For the text-containing cell, return its midpoint in [x, y] coordinate format. 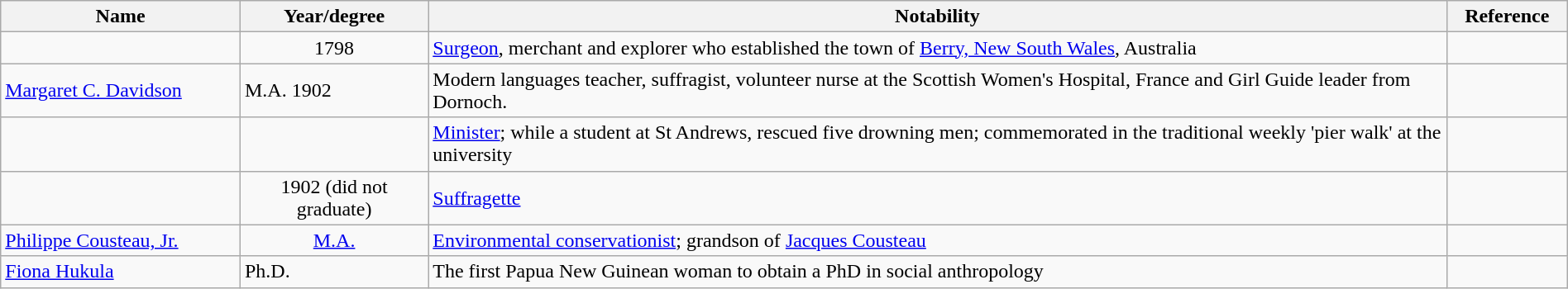
Fiona Hukula [121, 272]
Reference [1507, 17]
1902 (did not graduate) [334, 198]
Philippe Cousteau, Jr. [121, 240]
Year/degree [334, 17]
1798 [334, 48]
Ph.D. [334, 272]
Name [121, 17]
Environmental conservationist; grandson of Jacques Cousteau [938, 240]
Margaret C. Davidson [121, 91]
The first Papua New Guinean woman to obtain a PhD in social anthropology [938, 272]
M.A. 1902 [334, 91]
Notability [938, 17]
Modern languages teacher, suffragist, volunteer nurse at the Scottish Women's Hospital, France and Girl Guide leader from Dornoch. [938, 91]
Suffragette [938, 198]
Surgeon, merchant and explorer who established the town of Berry, New South Wales, Australia [938, 48]
Minister; while a student at St Andrews, rescued five drowning men; commemorated in the traditional weekly 'pier walk' at the university [938, 144]
M.A. [334, 240]
